Scan for the cell matching the given text and deliver its [x, y] coordinate at center. 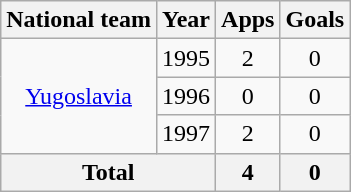
Goals [315, 20]
1995 [186, 58]
National team [79, 20]
Total [108, 172]
Yugoslavia [79, 96]
4 [248, 172]
1997 [186, 134]
Apps [248, 20]
Year [186, 20]
1996 [186, 96]
